Return the [x, y] coordinate for the center point of the cell that contains the specified text.  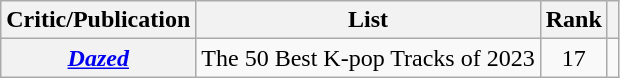
The 50 Best K-pop Tracks of 2023 [368, 58]
17 [574, 58]
Critic/Publication [98, 20]
Dazed [98, 58]
Rank [574, 20]
List [368, 20]
